Capture the cell that displays the provided text and extract its [X, Y] central coordinate. 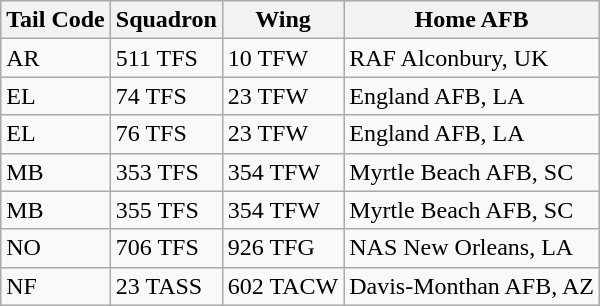
353 TFS [166, 172]
Wing [282, 20]
23 TASS [166, 286]
AR [56, 58]
76 TFS [166, 134]
NAS New Orleans, LA [472, 248]
511 TFS [166, 58]
706 TFS [166, 248]
NO [56, 248]
RAF Alconbury, UK [472, 58]
Davis-Monthan AFB, AZ [472, 286]
Tail Code [56, 20]
602 TACW [282, 286]
10 TFW [282, 58]
NF [56, 286]
74 TFS [166, 96]
Squadron [166, 20]
Home AFB [472, 20]
355 TFS [166, 210]
926 TFG [282, 248]
